Return the (X, Y) coordinate for the center point of the cell that contains the specified text.  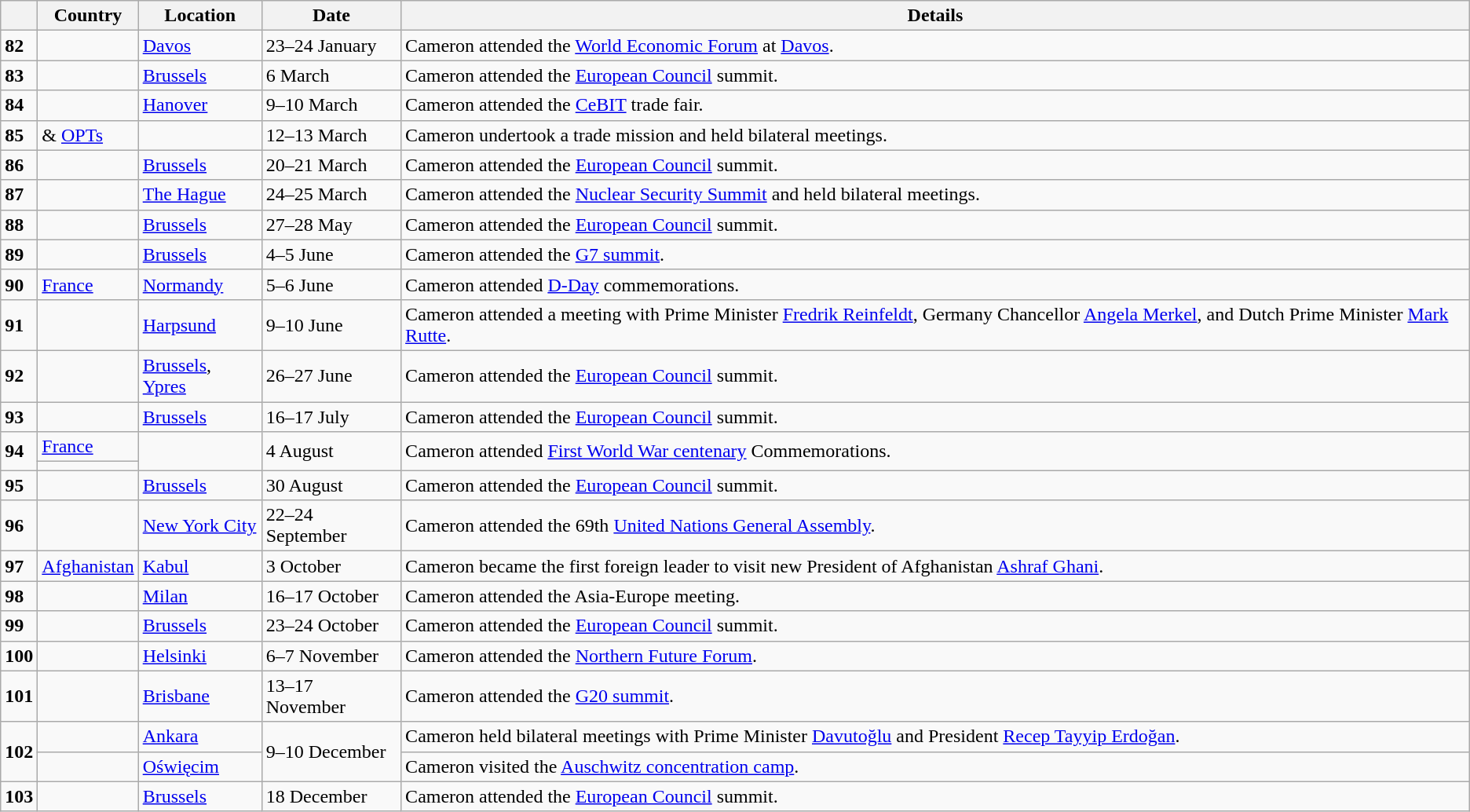
9–10 June (331, 325)
16–17 July (331, 417)
95 (19, 485)
3 October (331, 566)
24–25 March (331, 195)
Cameron undertook a trade mission and held bilateral meetings. (936, 135)
16–17 October (331, 596)
9–10 December (331, 752)
30 August (331, 485)
102 (19, 752)
Cameron attended the World Economic Forum at Davos. (936, 46)
Ankara (199, 737)
92 (19, 375)
12–13 March (331, 135)
Cameron attended D-Day commemorations. (936, 284)
Cameron became the first foreign leader to visit new President of Afghanistan Ashraf Ghani. (936, 566)
90 (19, 284)
23–24 October (331, 626)
Afghanistan (88, 566)
20–21 March (331, 165)
Kabul (199, 566)
83 (19, 75)
Brussels, Ypres (199, 375)
82 (19, 46)
Harpsund (199, 325)
6–7 November (331, 656)
Details (936, 16)
98 (19, 596)
84 (19, 105)
26–27 June (331, 375)
4 August (331, 451)
96 (19, 526)
27–28 May (331, 225)
Cameron attended the G20 summit. (936, 696)
94 (19, 451)
18 December (331, 796)
100 (19, 656)
Location (199, 16)
Hanover (199, 105)
Normandy (199, 284)
87 (19, 195)
Cameron held bilateral meetings with Prime Minister Davutoğlu and President Recep Tayyip Erdoğan. (936, 737)
Cameron attended a meeting with Prime Minister Fredrik Reinfeldt, Germany Chancellor Angela Merkel, and Dutch Prime Minister Mark Rutte. (936, 325)
9–10 March (331, 105)
85 (19, 135)
Country (88, 16)
Date (331, 16)
Cameron attended the Northern Future Forum. (936, 656)
88 (19, 225)
4–5 June (331, 254)
Milan (199, 596)
Oświęcim (199, 766)
5–6 June (331, 284)
6 March (331, 75)
New York City (199, 526)
Cameron attended the CeBIT trade fair. (936, 105)
& OPTs (88, 135)
101 (19, 696)
23–24 January (331, 46)
86 (19, 165)
89 (19, 254)
99 (19, 626)
Cameron attended the Asia-Europe meeting. (936, 596)
The Hague (199, 195)
13–17 November (331, 696)
Helsinki (199, 656)
Cameron attended the Nuclear Security Summit and held bilateral meetings. (936, 195)
Cameron attended the G7 summit. (936, 254)
97 (19, 566)
91 (19, 325)
Cameron visited the Auschwitz concentration camp. (936, 766)
93 (19, 417)
Cameron attended the 69th United Nations General Assembly. (936, 526)
103 (19, 796)
Cameron attended First World War centenary Commemorations. (936, 451)
Davos (199, 46)
Brisbane (199, 696)
22–24 September (331, 526)
